Locate the cell with the specified text and output its [X, Y] center coordinate. 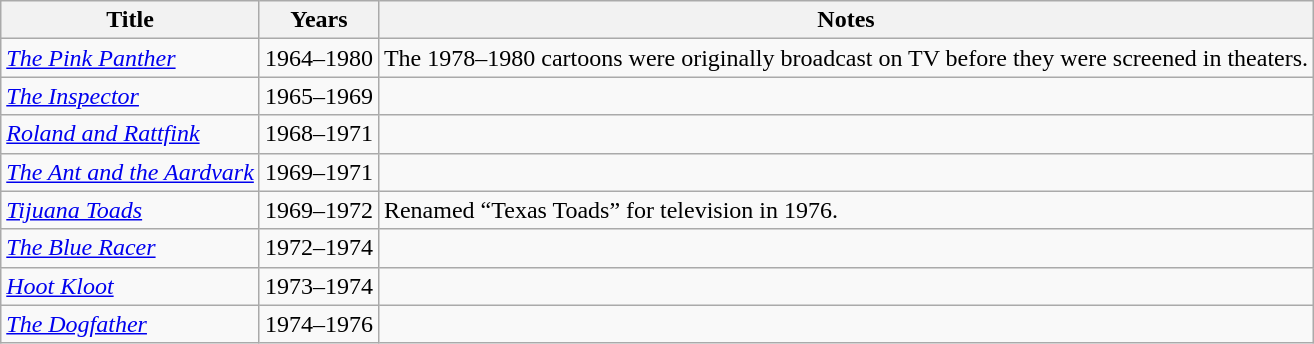
1974–1976 [318, 324]
Years [318, 20]
The Dogfather [130, 324]
1969–1972 [318, 210]
Notes [846, 20]
Renamed “Texas Toads” for television in 1976. [846, 210]
Roland and Rattfink [130, 134]
Tijuana Toads [130, 210]
1964–1980 [318, 58]
1973–1974 [318, 286]
The 1978–1980 cartoons were originally broadcast on TV before they were screened in theaters. [846, 58]
1969–1971 [318, 172]
The Inspector [130, 96]
1972–1974 [318, 248]
The Blue Racer [130, 248]
The Ant and the Aardvark [130, 172]
Title [130, 20]
1968–1971 [318, 134]
1965–1969 [318, 96]
The Pink Panther [130, 58]
Hoot Kloot [130, 286]
